Extract the (x, y) coordinate from the center of the cell holding the provided text.  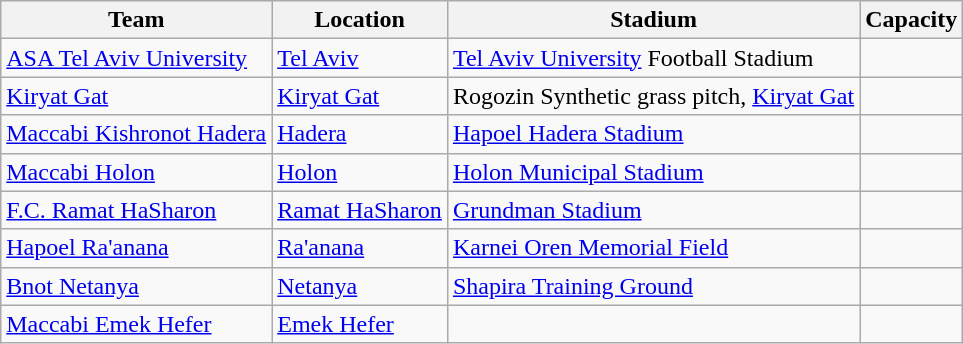
Bnot Netanya (136, 286)
Location (360, 20)
ASA Tel Aviv University (136, 58)
Holon Municipal Stadium (653, 172)
Maccabi Holon (136, 172)
Tel Aviv (360, 58)
Hapoel Hadera Stadium (653, 134)
Ra'anana (360, 248)
Hapoel Ra'anana (136, 248)
Maccabi Emek Hefer (136, 324)
Stadium (653, 20)
Tel Aviv University Football Stadium (653, 58)
Team (136, 20)
Shapira Training Ground (653, 286)
Hadera (360, 134)
Maccabi Kishronot Hadera (136, 134)
Ramat HaSharon (360, 210)
Netanya (360, 286)
Holon (360, 172)
Rogozin Synthetic grass pitch, Kiryat Gat (653, 96)
Grundman Stadium (653, 210)
F.C. Ramat HaSharon (136, 210)
Emek Hefer (360, 324)
Karnei Oren Memorial Field (653, 248)
Capacity (912, 20)
